Detect which cell encompasses the target text, then output its (X, Y) center coordinate. 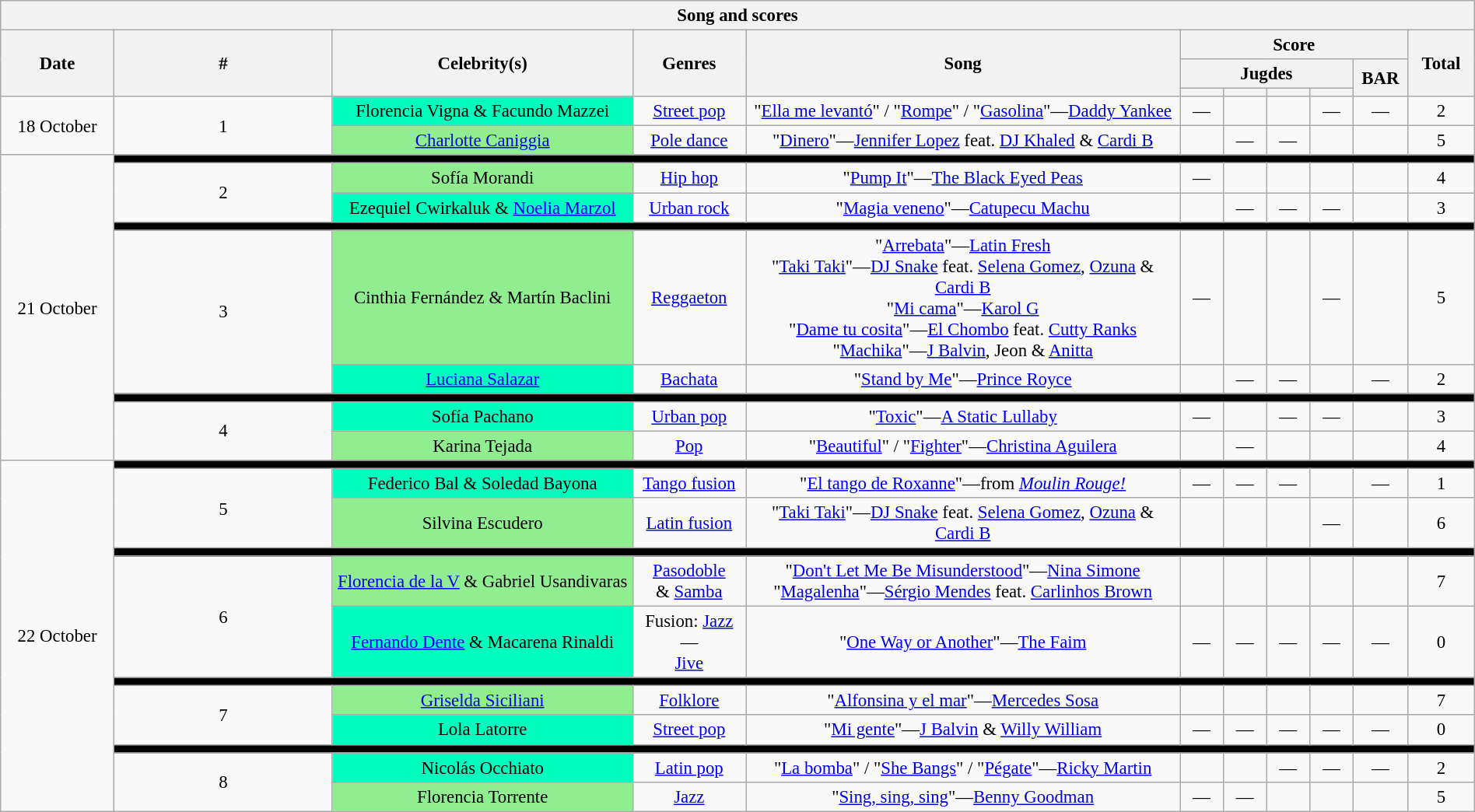
"Ella me levantó" / "Rompe" / "Gasolina"—Daddy Yankee (963, 111)
Reggaeton (689, 297)
"Sing, sing, sing"—Benny Goodman (963, 796)
"Beautiful" / "Fighter"—Christina Aguilera (963, 446)
Florencia de la V & Gabriel Usandivaras (482, 582)
Silvina Escudero (482, 523)
Florencia Vigna & Facundo Mazzei (482, 111)
BAR (1380, 78)
Latin pop (689, 768)
"Dinero"—Jennifer Lopez feat. DJ Khaled & Cardi B (963, 141)
22 October (58, 636)
Lola Latorre (482, 730)
"Don't Let Me Be Misunderstood"—Nina Simone"Magalenha"—Sérgio Mendes feat. Carlinhos Brown (963, 582)
"La bomba" / "She Bangs" / "Pégate"—Ricky Martin (963, 768)
21 October (58, 308)
Luciana Salazar (482, 379)
Ezequiel Cwirkaluk & Noelia Marzol (482, 208)
Jugdes (1267, 74)
"Magia veneno"—Catupecu Machu (963, 208)
Song (963, 64)
Folklore (689, 701)
Tango fusion (689, 483)
Hip hop (689, 178)
Sofía Morandi (482, 178)
"One Way or Another"—The Faim (963, 642)
Song and scores (737, 16)
Pole dance (689, 141)
Score (1295, 45)
Sofía Pachano (482, 417)
Nicolás Occhiato (482, 768)
"Stand by Me"—Prince Royce (963, 379)
"El tango de Roxanne"—from Moulin Rouge! (963, 483)
Jazz (689, 796)
Total (1442, 64)
"Alfonsina y el mar"—Mercedes Sosa (963, 701)
"Mi gente"—J Balvin & Willy William (963, 730)
Griselda Siciliani (482, 701)
Charlotte Caniggia (482, 141)
"Toxic"—A Static Lullaby (963, 417)
Karina Tejada (482, 446)
Urban rock (689, 208)
Cinthia Fernández & Martín Baclini (482, 297)
Fernando Dente & Macarena Rinaldi (482, 642)
"Pump It"—The Black Eyed Peas (963, 178)
"Taki Taki"—DJ Snake feat. Selena Gomez, Ozuna & Cardi B (963, 523)
Federico Bal & Soledad Bayona (482, 483)
Celebrity(s) (482, 64)
Bachata (689, 379)
Latin fusion (689, 523)
Pasodoble& Samba (689, 582)
Date (58, 64)
# (222, 64)
8 (222, 782)
Genres (689, 64)
Fusion: Jazz—Jive (689, 642)
Urban pop (689, 417)
18 October (58, 126)
Pop (689, 446)
Florencia Torrente (482, 796)
